Pinpoint the cell where the given text exists, returning its [X, Y] midpoint coordinate. 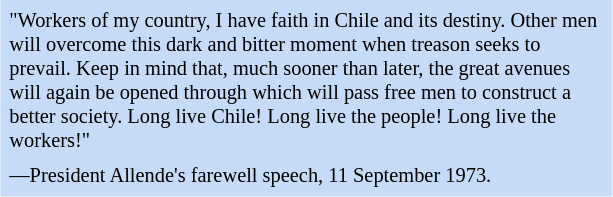
—President Allende's farewell speech, 11 September 1973. [306, 176]
